Identify which cell holds the provided text, then report its [X, Y] central coordinate. 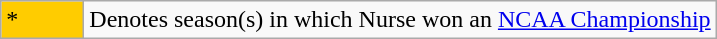
Denotes season(s) in which Nurse won an NCAA Championship [400, 20]
* [42, 20]
